From the cell containing the given text, extract its center point as (x, y) coordinate. 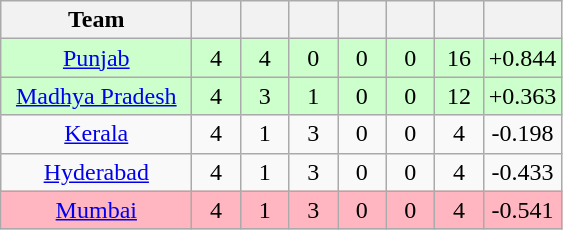
-0.433 (522, 172)
Madhya Pradesh (96, 96)
Mumbai (96, 210)
Hyderabad (96, 172)
+0.363 (522, 96)
+0.844 (522, 58)
Team (96, 20)
-0.541 (522, 210)
16 (460, 58)
Punjab (96, 58)
Kerala (96, 134)
12 (460, 96)
-0.198 (522, 134)
